Identify which cell holds the provided text, then report its (X, Y) central coordinate. 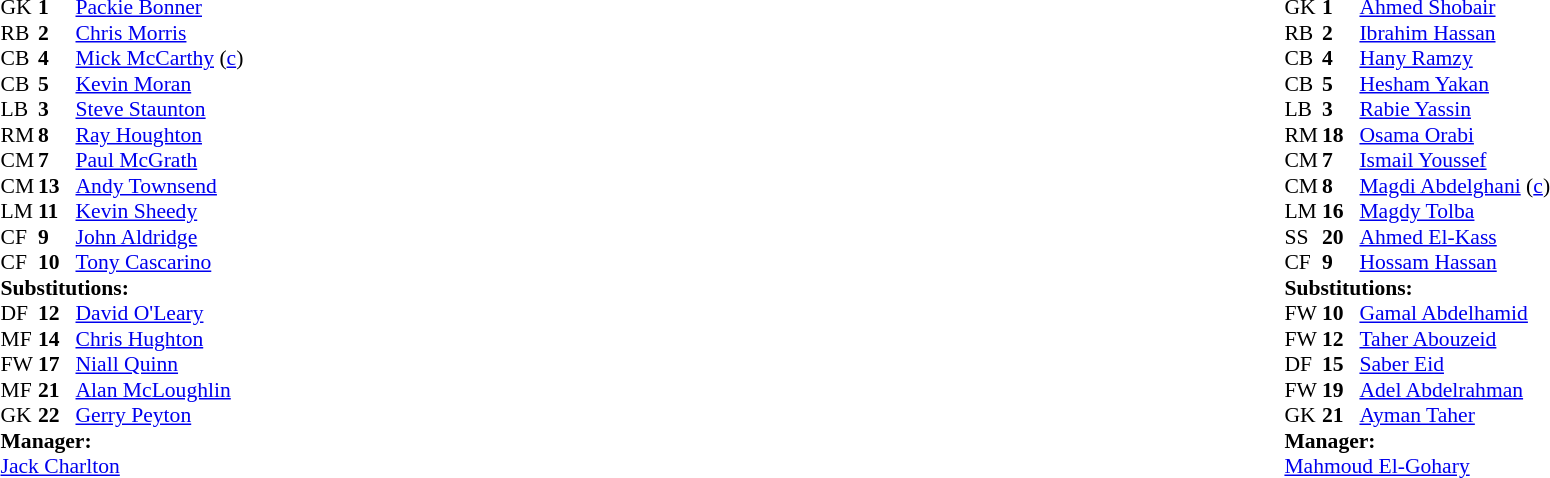
John Aldridge (160, 237)
Mick McCarthy (c) (160, 59)
16 (1341, 211)
Ahmed El-Kass (1454, 237)
18 (1341, 135)
Alan McLoughlin (160, 390)
Rabie Yassin (1454, 109)
SS (1303, 237)
Kevin Moran (160, 84)
Hany Ramzy (1454, 59)
14 (57, 339)
David O'Leary (160, 313)
Gamal Abdelhamid (1454, 313)
Hossam Hassan (1454, 263)
11 (57, 211)
20 (1341, 237)
Niall Quinn (160, 365)
Ismail Youssef (1454, 161)
Magdy Tolba (1454, 211)
22 (57, 415)
Hesham Yakan (1454, 84)
Adel Abdelrahman (1454, 390)
Chris Morris (160, 33)
Ibrahim Hassan (1454, 33)
Taher Abouzeid (1454, 339)
Ayman Taher (1454, 415)
Saber Eid (1454, 365)
13 (57, 186)
Kevin Sheedy (160, 211)
Osama Orabi (1454, 135)
Magdi Abdelghani (c) (1454, 186)
Tony Cascarino (160, 263)
19 (1341, 390)
Paul McGrath (160, 161)
Steve Staunton (160, 109)
Andy Townsend (160, 186)
Gerry Peyton (160, 415)
Chris Hughton (160, 339)
15 (1341, 365)
Ray Houghton (160, 135)
17 (57, 365)
